Extract the (x, y) coordinate from the center of the cell holding the provided text.  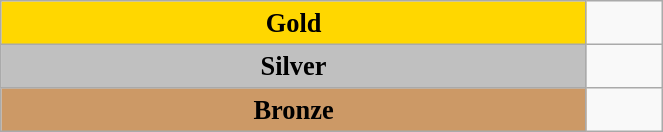
Silver (294, 66)
Gold (294, 22)
Bronze (294, 109)
